Scan for the cell matching the given text and deliver its (x, y) coordinate at center. 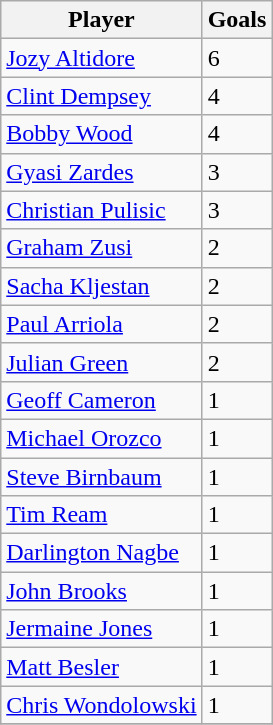
Sacha Kljestan (102, 286)
Graham Zusi (102, 248)
Christian Pulisic (102, 210)
Paul Arriola (102, 324)
Jozy Altidore (102, 58)
Matt Besler (102, 667)
Steve Birnbaum (102, 477)
Darlington Nagbe (102, 553)
Jermaine Jones (102, 629)
Julian Green (102, 362)
Player (102, 20)
Bobby Wood (102, 134)
Chris Wondolowski (102, 705)
Michael Orozco (102, 438)
Geoff Cameron (102, 400)
Clint Dempsey (102, 96)
Gyasi Zardes (102, 172)
6 (237, 58)
Tim Ream (102, 515)
John Brooks (102, 591)
Goals (237, 20)
